Identify which cell holds the provided text, then report its [x, y] central coordinate. 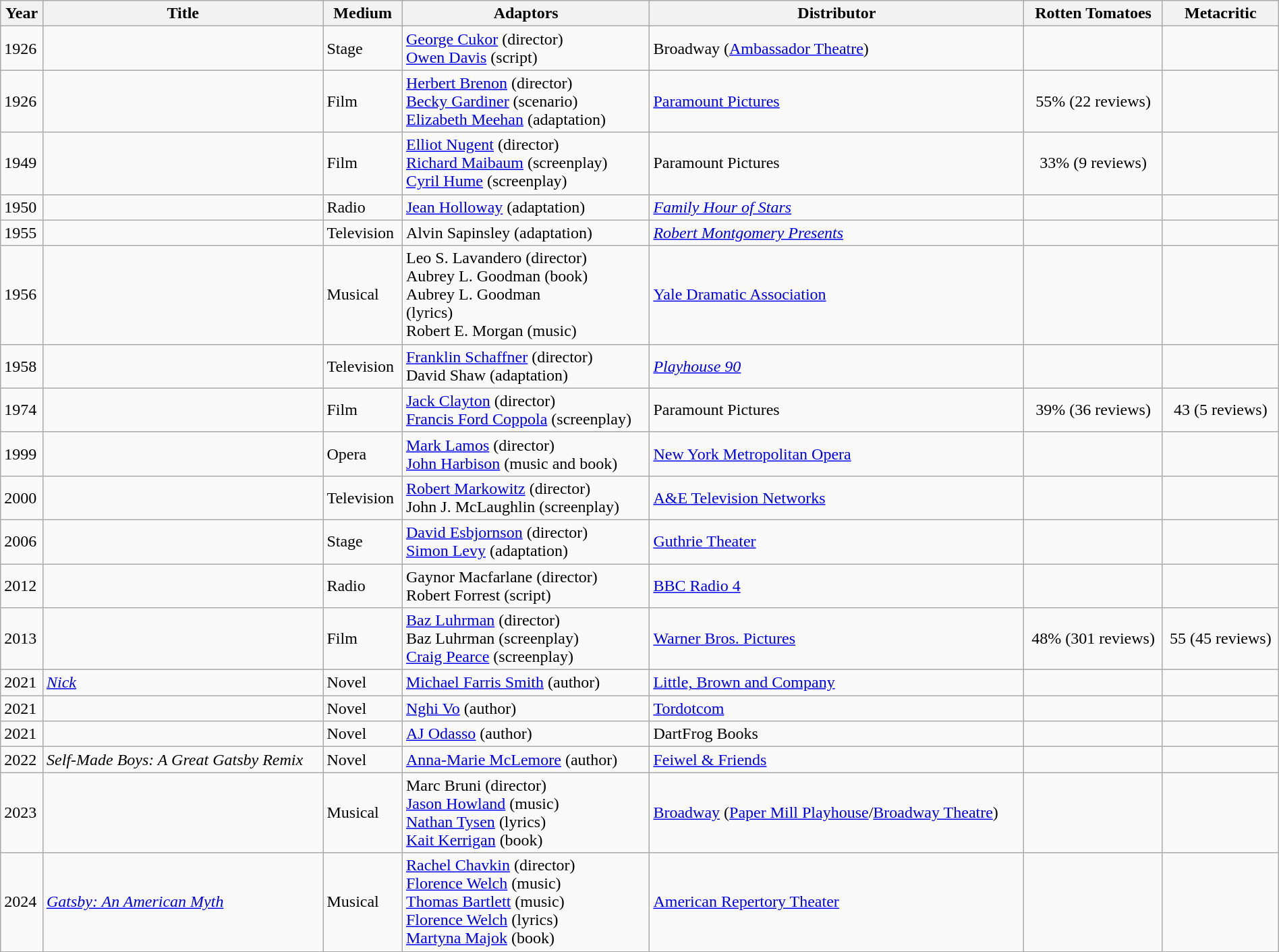
55% (22 reviews) [1093, 101]
55 (45 reviews) [1220, 639]
Playhouse 90 [836, 366]
Medium [363, 13]
Title [182, 13]
2022 [22, 760]
Little, Brown and Company [836, 683]
Metacritic [1220, 13]
Yale Dramatic Association [836, 295]
2023 [22, 812]
Anna-Marie McLemore (author) [525, 760]
AJ Odasso (author) [525, 734]
Gatsby: An American Myth [182, 902]
2013 [22, 639]
43 (5 reviews) [1220, 410]
Jack Clayton (director)Francis Ford Coppola (screenplay) [525, 410]
Leo S. Lavandero (director)Aubrey L. Goodman (book)Aubrey L. Goodman(lyrics)Robert E. Morgan (music) [525, 295]
Mark Lamos (director)John Harbison (music and book) [525, 453]
BBC Radio 4 [836, 586]
Opera [363, 453]
1999 [22, 453]
2012 [22, 586]
1974 [22, 410]
Broadway (Ambassador Theatre) [836, 49]
2000 [22, 498]
2006 [22, 541]
Guthrie Theater [836, 541]
Nghi Vo (author) [525, 708]
Jean Holloway (adaptation) [525, 207]
Self-Made Boys: A Great Gatsby Remix [182, 760]
Feiwel & Friends [836, 760]
Family Hour of Stars [836, 207]
Alvin Sapinsley (adaptation) [525, 233]
Tordotcom [836, 708]
1955 [22, 233]
George Cukor (director)Owen Davis (script) [525, 49]
Elliot Nugent (director)Richard Maibaum (screenplay)Cyril Hume (screenplay) [525, 163]
1950 [22, 207]
Michael Farris Smith (author) [525, 683]
DartFrog Books [836, 734]
Distributor [836, 13]
Franklin Schaffner (director)David Shaw (adaptation) [525, 366]
2024 [22, 902]
Rachel Chavkin (director)Florence Welch (music)Thomas Bartlett (music)Florence Welch (lyrics)Martyna Majok (book) [525, 902]
Robert Montgomery Presents [836, 233]
Nick [182, 683]
Year [22, 13]
Warner Bros. Pictures [836, 639]
Rotten Tomatoes [1093, 13]
New York Metropolitan Opera [836, 453]
39% (36 reviews) [1093, 410]
Marc Bruni (director)Jason Howland (music)Nathan Tysen (lyrics)Kait Kerrigan (book) [525, 812]
Broadway (Paper Mill Playhouse/Broadway Theatre) [836, 812]
A&E Television Networks [836, 498]
1956 [22, 295]
Gaynor Macfarlane (director)Robert Forrest (script) [525, 586]
American Repertory Theater [836, 902]
Baz Luhrman (director)Baz Luhrman (screenplay)Craig Pearce (screenplay) [525, 639]
Adaptors [525, 13]
Herbert Brenon (director)Becky Gardiner (scenario)Elizabeth Meehan (adaptation) [525, 101]
1958 [22, 366]
1949 [22, 163]
David Esbjornson (director)Simon Levy (adaptation) [525, 541]
Robert Markowitz (director)John J. McLaughlin (screenplay) [525, 498]
33% (9 reviews) [1093, 163]
48% (301 reviews) [1093, 639]
